Output the (x, y) coordinate of the center of the cell containing the given text.  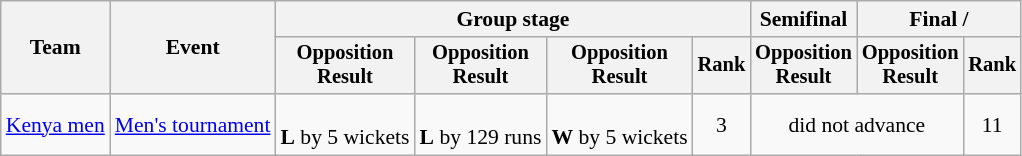
3 (722, 124)
Semifinal (804, 19)
Team (56, 48)
11 (992, 124)
Final / (939, 19)
Group stage (512, 19)
W by 5 wickets (619, 124)
Men's tournament (193, 124)
Event (193, 48)
L by 129 runs (481, 124)
L by 5 wickets (344, 124)
did not advance (856, 124)
Kenya men (56, 124)
